Return (x, y) of the center of cell containing provided text 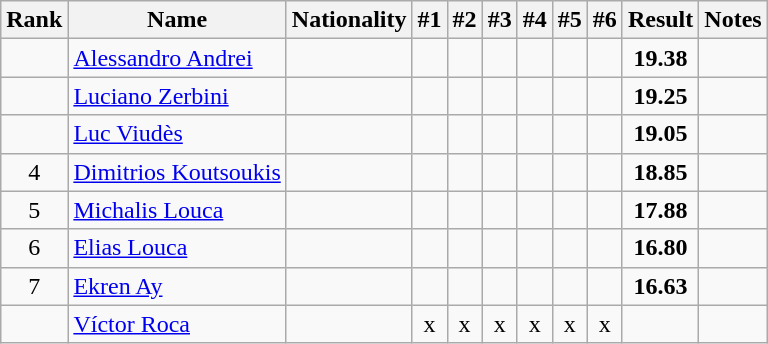
#1 (430, 20)
16.80 (660, 248)
Víctor Roca (177, 324)
#6 (604, 20)
Result (660, 20)
Luciano Zerbini (177, 96)
6 (34, 248)
Luc Viudès (177, 134)
4 (34, 172)
16.63 (660, 286)
#5 (570, 20)
#2 (464, 20)
#4 (534, 20)
Elias Louca (177, 248)
Name (177, 20)
19.05 (660, 134)
Dimitrios Koutsoukis (177, 172)
Nationality (349, 20)
5 (34, 210)
Ekren Ay (177, 286)
Rank (34, 20)
Michalis Louca (177, 210)
19.25 (660, 96)
18.85 (660, 172)
17.88 (660, 210)
Alessandro Andrei (177, 58)
Notes (733, 20)
19.38 (660, 58)
#3 (500, 20)
7 (34, 286)
